Return the [x, y] coordinate for the center point of the cell that contains the specified text.  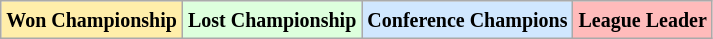
Conference Champions [468, 20]
Lost Championship [272, 20]
League Leader [642, 20]
Won Championship [92, 20]
